Scan for the cell matching the given text and deliver its [x, y] coordinate at center. 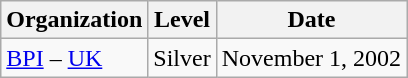
Date [311, 20]
BPI – UK [74, 58]
Organization [74, 20]
Level [182, 20]
November 1, 2002 [311, 58]
Silver [182, 58]
